Pinpoint the cell where the given text exists, returning its (x, y) midpoint coordinate. 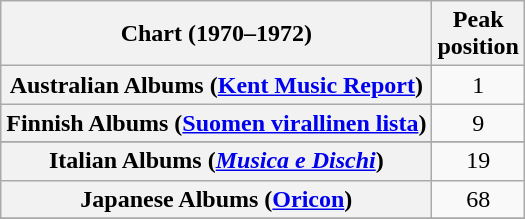
1 (478, 85)
68 (478, 199)
Italian Albums (Musica e Dischi) (216, 161)
19 (478, 161)
Peakposition (478, 34)
Chart (1970–1972) (216, 34)
Finnish Albums (Suomen virallinen lista) (216, 123)
Japanese Albums (Oricon) (216, 199)
Australian Albums (Kent Music Report) (216, 85)
9 (478, 123)
